Detect which cell encompasses the target text, then output its (X, Y) center coordinate. 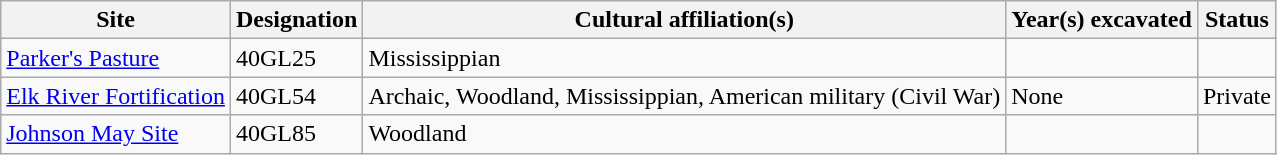
Johnson May Site (116, 134)
Parker's Pasture (116, 58)
None (1102, 96)
Archaic, Woodland, Mississippian, American military (Civil War) (684, 96)
Private (1236, 96)
Woodland (684, 134)
40GL25 (296, 58)
Designation (296, 20)
Status (1236, 20)
Mississippian (684, 58)
Elk River Fortification (116, 96)
40GL85 (296, 134)
Year(s) excavated (1102, 20)
Site (116, 20)
40GL54 (296, 96)
Cultural affiliation(s) (684, 20)
